Return (x, y) of the center of cell containing provided text 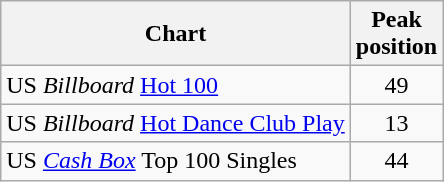
US Billboard Hot Dance Club Play (176, 123)
Peakposition (396, 34)
13 (396, 123)
49 (396, 85)
US Billboard Hot 100 (176, 85)
US Cash Box Top 100 Singles (176, 161)
44 (396, 161)
Chart (176, 34)
